Locate the cell with the specified text and output its (X, Y) center coordinate. 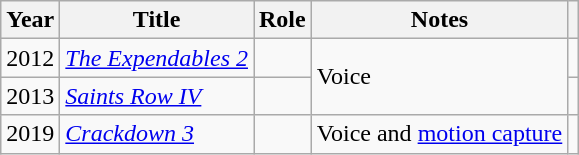
Year (30, 20)
Title (157, 20)
Crackdown 3 (157, 134)
Voice (440, 77)
Saints Row IV (157, 96)
The Expendables 2 (157, 58)
Voice and motion capture (440, 134)
Notes (440, 20)
2019 (30, 134)
2013 (30, 96)
2012 (30, 58)
Role (283, 20)
